For the text-containing cell, return its midpoint in [x, y] coordinate format. 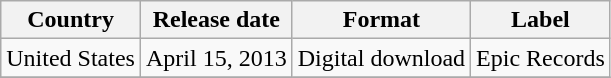
Digital download [381, 58]
United States [71, 58]
Label [541, 20]
Country [71, 20]
Format [381, 20]
Epic Records [541, 58]
April 15, 2013 [216, 58]
Release date [216, 20]
